Determine the [x, y] coordinate at the center of the cell enclosing the given text.  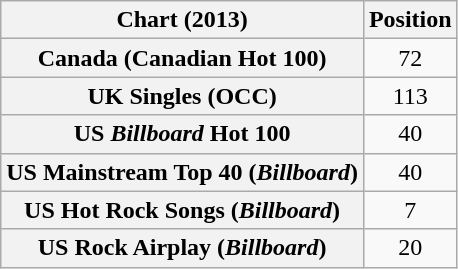
US Mainstream Top 40 (Billboard) [182, 172]
Canada (Canadian Hot 100) [182, 58]
US Rock Airplay (Billboard) [182, 248]
US Billboard Hot 100 [182, 134]
7 [410, 210]
113 [410, 96]
UK Singles (OCC) [182, 96]
20 [410, 248]
US Hot Rock Songs (Billboard) [182, 210]
Chart (2013) [182, 20]
Position [410, 20]
72 [410, 58]
